From the cell containing the given text, extract its center point as [x, y] coordinate. 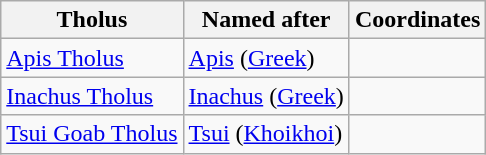
Inachus Tholus [92, 96]
Coordinates [417, 20]
Tsui (Khoikhoi) [266, 134]
Inachus (Greek) [266, 96]
Tsui Goab Tholus [92, 134]
Tholus [92, 20]
Named after [266, 20]
Apis Tholus [92, 58]
Apis (Greek) [266, 58]
